Provide the [X, Y] coordinate of the cell's center where the given text is located.  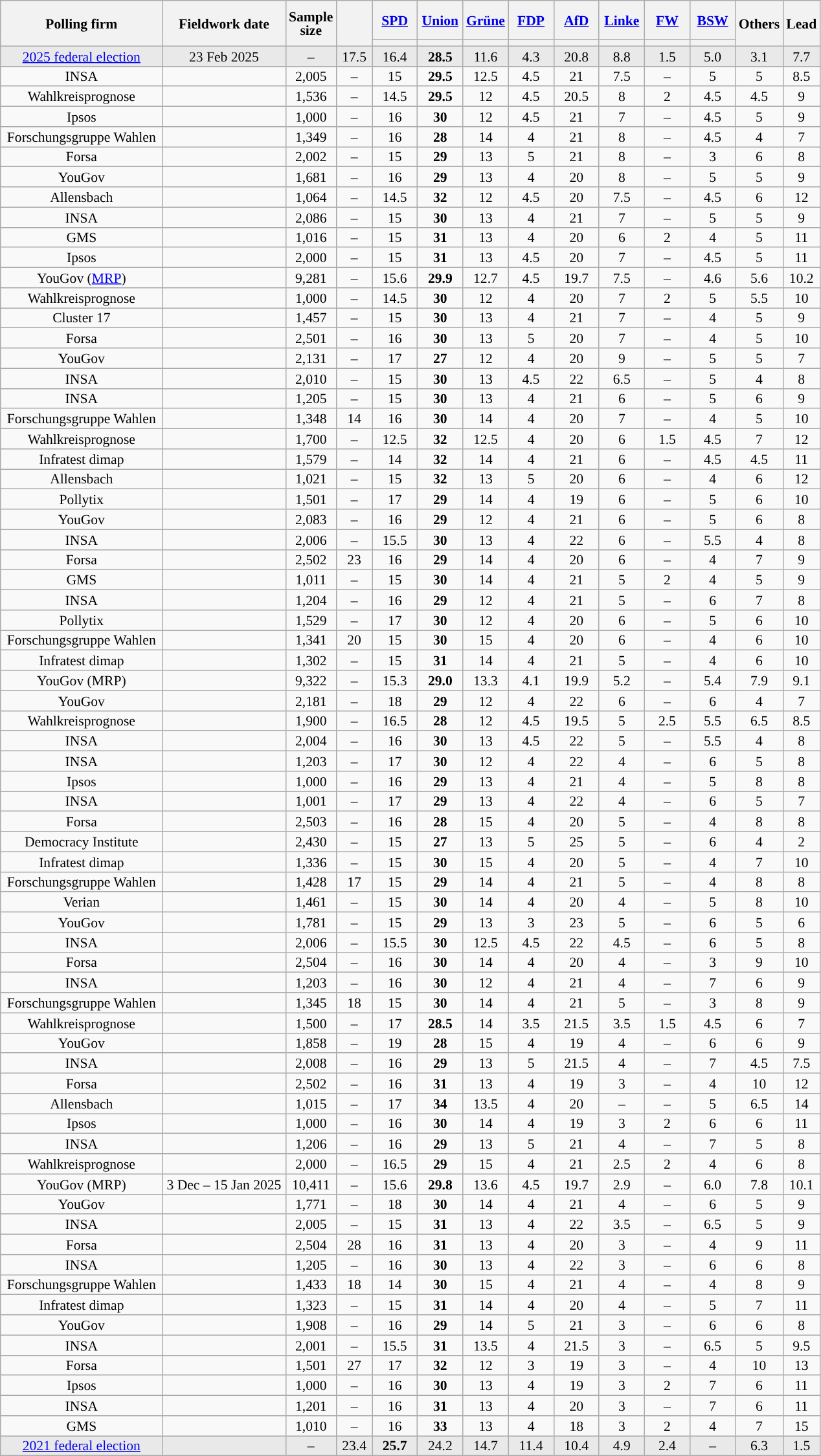
2,008 [311, 1064]
Verian [82, 902]
33 [440, 1426]
2,010 [311, 378]
1,064 [311, 197]
1,457 [311, 318]
9,322 [311, 681]
1,461 [311, 902]
1,579 [311, 459]
1,015 [311, 1104]
29.8 [440, 1184]
1,858 [311, 1043]
1,781 [311, 923]
2,083 [311, 519]
7.7 [802, 56]
6.3 [759, 1446]
3 Dec – 15 Jan 2025 [224, 1184]
1,016 [311, 237]
4.6 [712, 278]
9.1 [802, 681]
2,001 [311, 1345]
10.2 [802, 278]
2,181 [311, 700]
10,411 [311, 1184]
10.4 [576, 1446]
2.4 [667, 1446]
3.1 [759, 56]
25.7 [395, 1446]
1,681 [311, 177]
2,430 [311, 841]
2021 federal election [82, 1446]
2,086 [311, 217]
Democracy Institute [82, 841]
BSW [712, 20]
17.5 [354, 56]
1,348 [311, 419]
Polling firm [82, 23]
5.6 [759, 278]
24.2 [440, 1446]
4.1 [531, 681]
1,900 [311, 721]
34 [440, 1104]
1,536 [311, 97]
1,204 [311, 601]
23.4 [354, 1446]
25 [576, 841]
20.5 [576, 97]
2025 federal election [82, 56]
1,201 [311, 1406]
1,206 [311, 1144]
1,001 [311, 801]
Fieldwork date [224, 23]
1,010 [311, 1426]
7.8 [759, 1184]
14.7 [486, 1446]
FDP [531, 20]
16.4 [395, 56]
20.8 [576, 56]
Others [759, 23]
5.2 [622, 681]
1,529 [311, 620]
9,281 [311, 278]
5.4 [712, 681]
1,336 [311, 862]
19.9 [576, 681]
9.5 [802, 1345]
FW [667, 20]
1,323 [311, 1305]
15.3 [395, 681]
1,700 [311, 439]
Linke [622, 20]
23 Feb 2025 [224, 56]
1,428 [311, 881]
13.3 [486, 681]
7.9 [759, 681]
6.0 [712, 1184]
2.9 [622, 1184]
1,349 [311, 137]
1,341 [311, 641]
2,004 [311, 742]
1,302 [311, 660]
SPD [395, 20]
29.9 [440, 278]
1,771 [311, 1204]
2,131 [311, 358]
12.7 [486, 278]
11.6 [486, 56]
Samplesize [311, 23]
Grüne [486, 20]
1,345 [311, 1003]
2,002 [311, 157]
1,011 [311, 580]
1,908 [311, 1325]
1,500 [311, 1022]
Union [440, 20]
5.0 [712, 56]
1,021 [311, 479]
Lead [802, 23]
2,501 [311, 338]
29.0 [440, 681]
2,503 [311, 822]
10.1 [802, 1184]
Cluster 17 [82, 318]
8.8 [622, 56]
AfD [576, 20]
11.4 [531, 1446]
13.6 [486, 1184]
19.5 [576, 721]
1,433 [311, 1285]
4.3 [531, 56]
4.9 [622, 1446]
